Search for the cell housing the specified text and yield its (x, y) center coordinate. 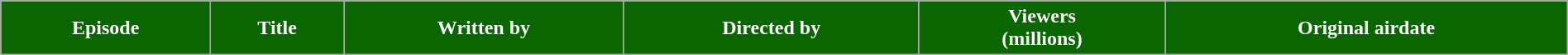
Written by (485, 28)
Directed by (771, 28)
Viewers(millions) (1042, 28)
Episode (106, 28)
Title (278, 28)
Original airdate (1366, 28)
